Determine the [X, Y] coordinate at the center of the cell enclosing the given text.  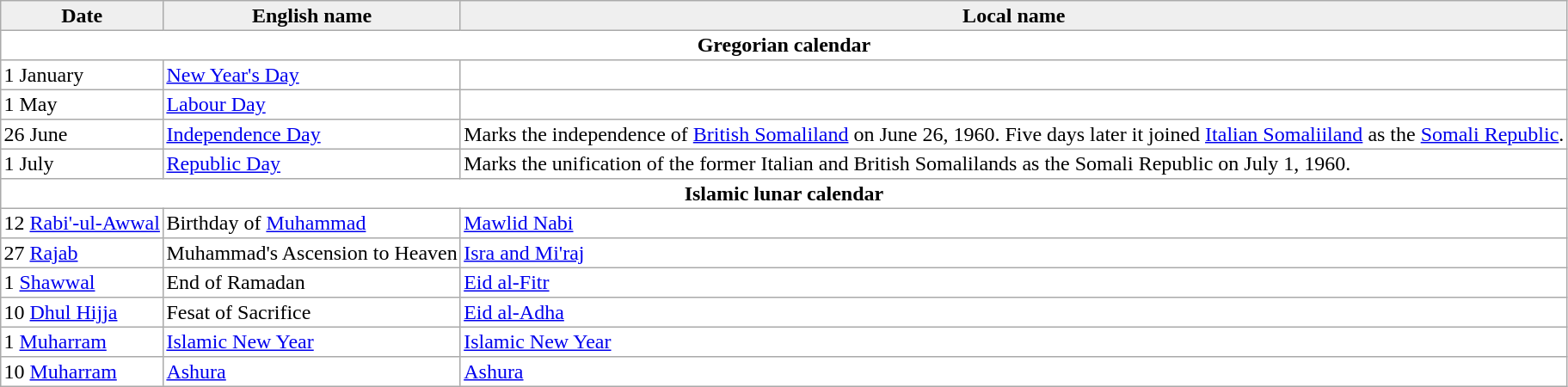
Islamic lunar calendar [784, 193]
27 Rajab [83, 253]
End of Ramadan [312, 282]
1 Muharram [83, 341]
New Year's Day [312, 75]
1 May [83, 104]
Local name [1013, 15]
Labour Day [312, 104]
Isra and Mi'raj [1013, 253]
Date [83, 15]
1 July [83, 163]
Fesat of Sacrifice [312, 312]
Birthday of Muhammad [312, 223]
Independence Day [312, 134]
Marks the independence of British Somaliland on June 26, 1960. Five days later it joined Italian Somaliiland as the Somali Republic. [1013, 134]
Eid al-Adha [1013, 312]
10 Muharram [83, 372]
1 Shawwal [83, 282]
Gregorian calendar [784, 45]
Mawlid Nabi [1013, 223]
1 January [83, 75]
10 Dhul Hijja [83, 312]
Muhammad's Ascension to Heaven [312, 253]
26 June [83, 134]
Eid al-Fitr [1013, 282]
English name [312, 15]
Marks the unification of the former Italian and British Somalilands as the Somali Republic on July 1, 1960. [1013, 163]
12 Rabi'-ul-Awwal [83, 223]
Republic Day [312, 163]
